Extract the (X, Y) coordinate from the center of the cell holding the provided text.  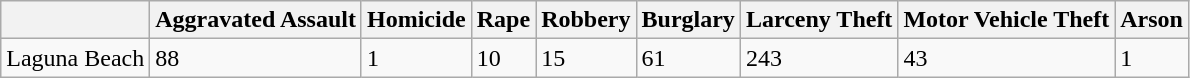
Larceny Theft (819, 20)
61 (688, 58)
Aggravated Assault (256, 20)
15 (586, 58)
243 (819, 58)
Arson (1152, 20)
Rape (503, 20)
Laguna Beach (76, 58)
Motor Vehicle Theft (1006, 20)
10 (503, 58)
Burglary (688, 20)
43 (1006, 58)
88 (256, 58)
Homicide (416, 20)
Robbery (586, 20)
